From the cell containing the given text, extract its center point as (X, Y) coordinate. 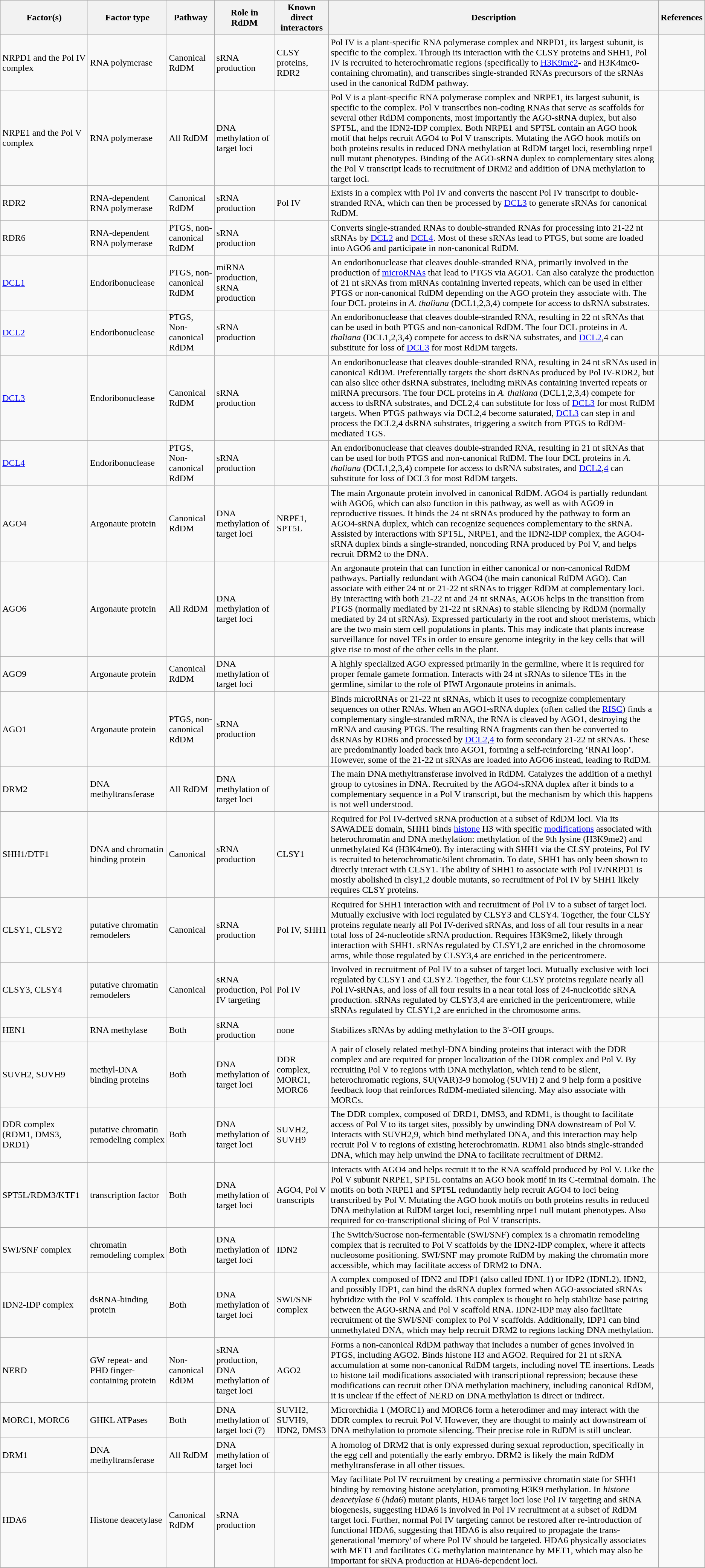
NRPE1, SPT5L (301, 523)
AGO6 (44, 609)
IDN2 (301, 1250)
DNA methylation of target loci (?) (244, 1420)
RNA methylase (128, 1030)
AGO2 (301, 1370)
NRPD1 and the Pol IV complex (44, 63)
miRNA production, sRNA production (244, 283)
CLSY1, CLSY2 (44, 930)
DNA and chromatin binding protein (128, 855)
Factor(s) (44, 18)
sRNA production, DNA methylation of target loci (244, 1370)
transcription factor (128, 1195)
chromatin remodeling complex (128, 1250)
Factor type (128, 18)
CLSY3, CLSY4 (44, 990)
DDR complex (RDM1, DMS3, DRD1) (44, 1135)
SPT5L/RDM3/KTF1 (44, 1195)
DCL3 (44, 398)
DCL1 (44, 283)
RDR2 (44, 203)
Known direct interactors (301, 18)
DRM1 (44, 1455)
sRNA production, Pol IV targeting (244, 990)
HDA6 (44, 1520)
Histone deacetylase (128, 1520)
IDN2-IDP complex (44, 1305)
DDR complex, MORC1, MORC6 (301, 1075)
MORC1, MORC6 (44, 1420)
Non-canonical RdDM (191, 1370)
methyl-DNA binding proteins (128, 1075)
AGO1 (44, 729)
References (682, 18)
DCL2 (44, 332)
NERD (44, 1370)
Stabilizes sRNAs by adding methylation to the 3'-OH groups. (494, 1030)
SUVH2, SUVH9, IDN2, DMS3 (301, 1420)
Description (494, 18)
Pathway (191, 18)
HEN1 (44, 1030)
Role in RdDM (244, 18)
DCL4 (44, 463)
GW repeat- and PHD finger-containing protein (128, 1370)
dsRNA-binding protein (128, 1305)
CLSY1 (301, 855)
SHH1/DTF1 (44, 855)
putative chromatin remodeling complex (128, 1135)
DRM2 (44, 789)
GHKL ATPases (128, 1420)
Pol IV, SHH1 (301, 930)
RDR6 (44, 238)
AGO4 (44, 523)
NRPE1 and the Pol V complex (44, 138)
AGO9 (44, 674)
AGO4, Pol V transcripts (301, 1195)
none (301, 1030)
CLSY proteins, RDR2 (301, 63)
